Output the (x, y) coordinate of the center of the cell containing the given text.  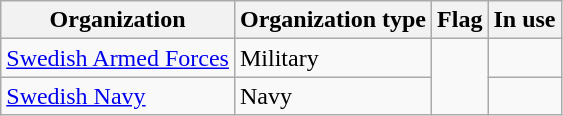
Swedish Navy (118, 96)
Military (332, 58)
In use (524, 20)
Organization (118, 20)
Organization type (332, 20)
Navy (332, 96)
Flag (460, 20)
Swedish Armed Forces (118, 58)
